Return the (x, y) coordinate for the center point of the cell that contains the specified text.  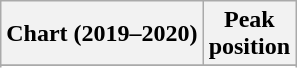
Chart (2019–2020) (102, 34)
Peakposition (249, 34)
